For the text-containing cell, return its midpoint in [x, y] coordinate format. 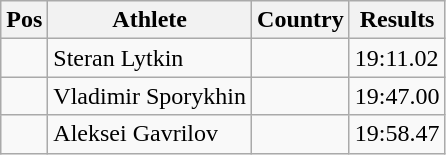
19:11.02 [397, 58]
Country [301, 20]
Athlete [150, 20]
Results [397, 20]
Aleksei Gavrilov [150, 134]
Steran Lytkin [150, 58]
Pos [24, 20]
Vladimir Sporykhin [150, 96]
19:58.47 [397, 134]
19:47.00 [397, 96]
